Pinpoint the cell where the given text exists, returning its [x, y] midpoint coordinate. 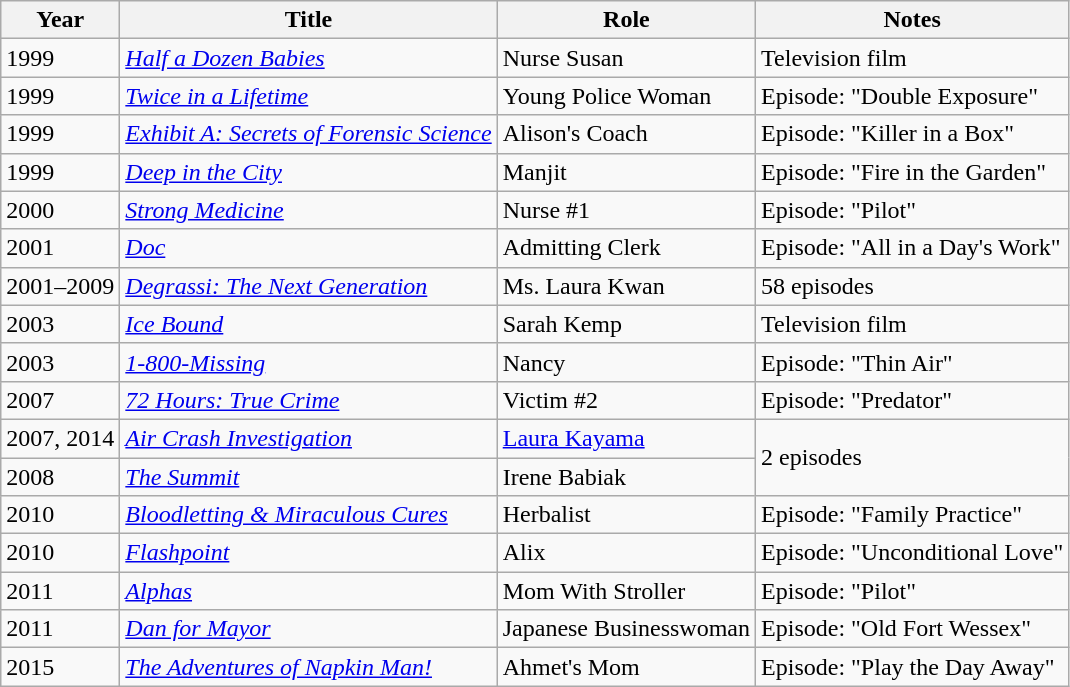
2015 [60, 667]
Flashpoint [308, 553]
Nurse Susan [626, 58]
2001–2009 [60, 286]
Twice in a Lifetime [308, 96]
Ahmet's Mom [626, 667]
Doc [308, 248]
2008 [60, 477]
2 episodes [912, 457]
The Summit [308, 477]
Episode: "Family Practice" [912, 515]
Episode: "Predator" [912, 400]
Degrassi: The Next Generation [308, 286]
Episode: "Fire in the Garden" [912, 172]
Japanese Businesswoman [626, 629]
2000 [60, 210]
Episode: "Double Exposure" [912, 96]
Episode: "All in a Day's Work" [912, 248]
Air Crash Investigation [308, 438]
Role [626, 20]
Manjit [626, 172]
Nurse #1 [626, 210]
Half a Dozen Babies [308, 58]
58 episodes [912, 286]
Victim #2 [626, 400]
Laura Kayama [626, 438]
Dan for Mayor [308, 629]
Admitting Clerk [626, 248]
Ms. Laura Kwan [626, 286]
Ice Bound [308, 324]
Alix [626, 553]
72 Hours: True Crime [308, 400]
Episode: "Play the Day Away" [912, 667]
Herbalist [626, 515]
Year [60, 20]
Strong Medicine [308, 210]
1-800-Missing [308, 362]
Deep in the City [308, 172]
Alphas [308, 591]
Irene Babiak [626, 477]
Mom With Stroller [626, 591]
The Adventures of Napkin Man! [308, 667]
2007, 2014 [60, 438]
2007 [60, 400]
Episode: "Old Fort Wessex" [912, 629]
Title [308, 20]
Episode: "Killer in a Box" [912, 134]
2001 [60, 248]
Young Police Woman [626, 96]
Exhibit A: Secrets of Forensic Science [308, 134]
Sarah Kemp [626, 324]
Bloodletting & Miraculous Cures [308, 515]
Episode: "Unconditional Love" [912, 553]
Episode: "Thin Air" [912, 362]
Notes [912, 20]
Alison's Coach [626, 134]
Nancy [626, 362]
